Extract the (X, Y) coordinate from the center of the cell holding the provided text.  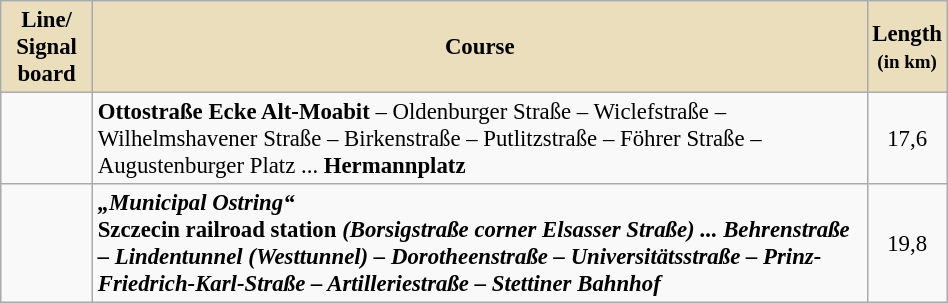
Length(in km) (907, 47)
17,6 (907, 139)
Course (480, 47)
Line/Signal board (47, 47)
19,8 (907, 244)
